From the cell containing the given text, extract its center point as (X, Y) coordinate. 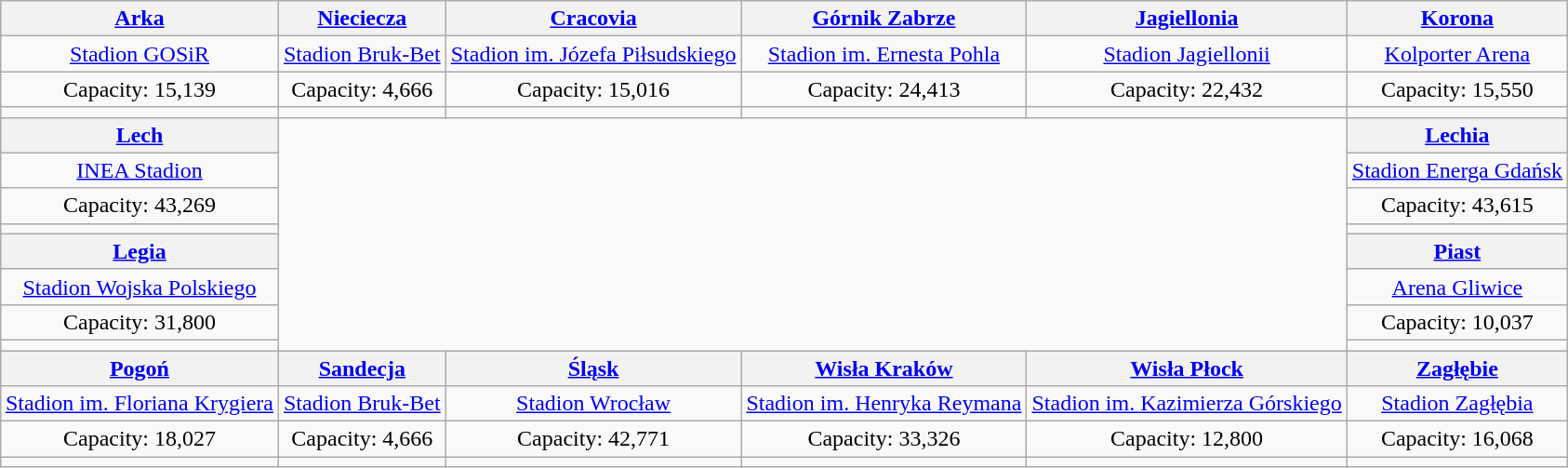
Śląsk (593, 368)
Capacity: 24,413 (884, 89)
Stadion im. Kazimierza Górskiego (1187, 404)
Stadion im. Ernesta Pohla (884, 54)
Capacity: 18,027 (140, 439)
Capacity: 10,037 (1456, 322)
Stadion GOSiR (140, 54)
Stadion Zagłębia (1456, 404)
Capacity: 12,800 (1187, 439)
Korona (1456, 19)
Capacity: 15,550 (1456, 89)
Pogoń (140, 368)
Stadion im. Józefa Piłsudskiego (593, 54)
Arena Gliwice (1456, 287)
Cracovia (593, 19)
Stadion im. Henryka Reymana (884, 404)
Capacity: 43,269 (140, 206)
Arka (140, 19)
Capacity: 16,068 (1456, 439)
Piast (1456, 251)
Stadion Wojska Polskiego (140, 287)
Capacity: 22,432 (1187, 89)
Nieciecza (362, 19)
Wisła Płock (1187, 368)
Capacity: 31,800 (140, 322)
Legia (140, 251)
Capacity: 15,016 (593, 89)
Wisła Kraków (884, 368)
Capacity: 15,139 (140, 89)
Lech (140, 135)
Jagiellonia (1187, 19)
Sandecja (362, 368)
INEA Stadion (140, 170)
Kolporter Arena (1456, 54)
Stadion Energa Gdańsk (1456, 170)
Stadion im. Floriana Krygiera (140, 404)
Stadion Wrocław (593, 404)
Stadion Jagiellonii (1187, 54)
Zagłębie (1456, 368)
Lechia (1456, 135)
Górnik Zabrze (884, 19)
Capacity: 42,771 (593, 439)
Capacity: 43,615 (1456, 206)
Capacity: 33,326 (884, 439)
